Find where the given text appears and provide that cell's center as (x, y) coordinate. 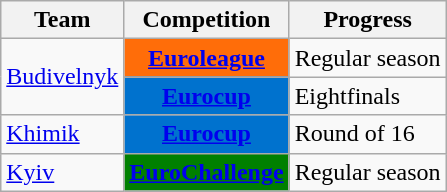
Budivelnyk (62, 77)
Round of 16 (368, 134)
Kyiv (62, 172)
Team (62, 20)
Competition (206, 20)
Euroleague (206, 58)
EuroChallenge (206, 172)
Khimik (62, 134)
Eightfinals (368, 96)
Progress (368, 20)
